From the cell containing the given text, extract its center point as (x, y) coordinate. 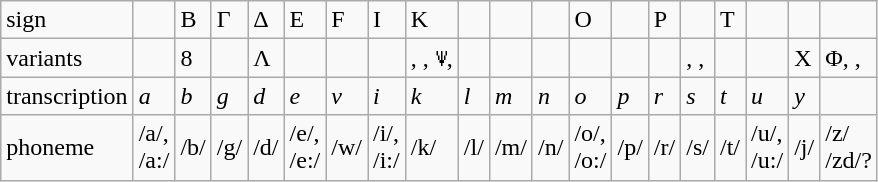
i (387, 96)
/n/ (550, 148)
b (193, 96)
/w/ (347, 148)
F (347, 20)
u (768, 96)
k (432, 96)
O (590, 20)
/r/ (664, 148)
/i/, /i:/ (387, 148)
/d/ (266, 148)
phoneme (67, 148)
Δ (266, 20)
m (510, 96)
a (154, 96)
v (347, 96)
t (730, 96)
g (229, 96)
/a/, /a:/ (154, 148)
/j/ (804, 148)
/g/ (229, 148)
l (474, 96)
p (630, 96)
/t/ (730, 148)
/s/ (698, 148)
/z/ /zd/? (849, 148)
/b/ (193, 148)
/u/, /u:/ (768, 148)
/p/ (630, 148)
d (266, 96)
n (550, 96)
e (305, 96)
/k/ (432, 148)
P (664, 20)
B (193, 20)
Γ (229, 20)
X (804, 58)
transcription (67, 96)
s (698, 96)
8 (193, 58)
Φ, , (849, 58)
/l/ (474, 148)
variants (67, 58)
y (804, 96)
I (387, 20)
/e/, /e:/ (305, 148)
, , (698, 58)
T (730, 20)
r (664, 96)
/m/ (510, 148)
, , 𐊜, (432, 58)
o (590, 96)
sign (67, 20)
Λ (266, 58)
/o/, /o:/ (590, 148)
E (305, 20)
K (432, 20)
